Pinpoint the cell where the given text exists, returning its [x, y] midpoint coordinate. 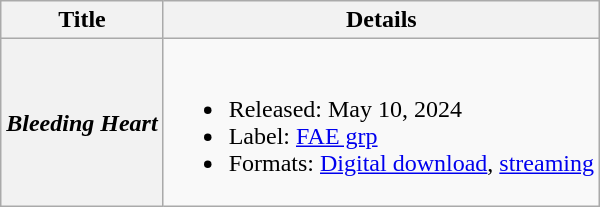
Details [381, 20]
Title [82, 20]
Released: May 10, 2024Label: FAE grpFormats: Digital download, streaming [381, 122]
Bleeding Heart [82, 122]
